Extract the [x, y] coordinate from the center of the cell holding the provided text.  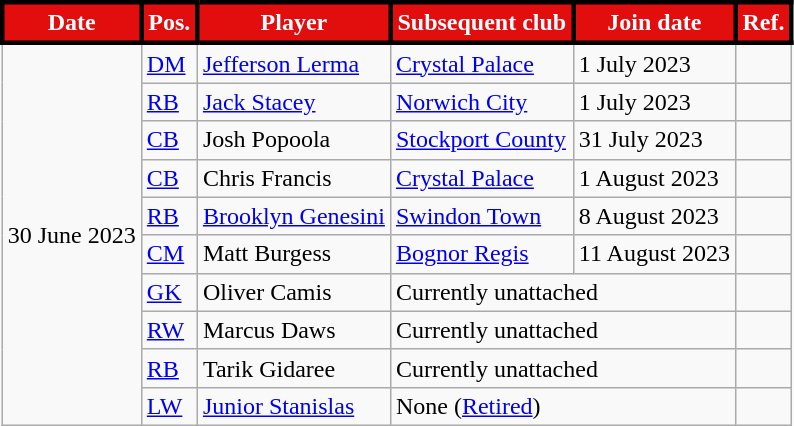
Jack Stacey [294, 102]
31 July 2023 [654, 140]
Pos. [169, 22]
Tarik Gidaree [294, 368]
Josh Popoola [294, 140]
RW [169, 330]
Junior Stanislas [294, 406]
Stockport County [482, 140]
30 June 2023 [72, 234]
Swindon Town [482, 216]
GK [169, 292]
None (Retired) [562, 406]
Marcus Daws [294, 330]
11 August 2023 [654, 254]
Player [294, 22]
Norwich City [482, 102]
Ref. [763, 22]
1 August 2023 [654, 178]
Jefferson Lerma [294, 63]
Brooklyn Genesini [294, 216]
Date [72, 22]
CM [169, 254]
Matt Burgess [294, 254]
LW [169, 406]
Join date [654, 22]
8 August 2023 [654, 216]
DM [169, 63]
Oliver Camis [294, 292]
Bognor Regis [482, 254]
Chris Francis [294, 178]
Subsequent club [482, 22]
